Find where the given text appears and provide that cell's center as [x, y] coordinate. 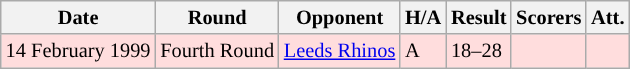
18–28 [478, 51]
Leeds Rhinos [340, 51]
Att. [608, 17]
Scorers [548, 17]
Date [78, 17]
A [423, 51]
Fourth Round [217, 51]
14 February 1999 [78, 51]
Opponent [340, 17]
Round [217, 17]
H/A [423, 17]
Result [478, 17]
